Return (x, y) of the center of cell containing provided text 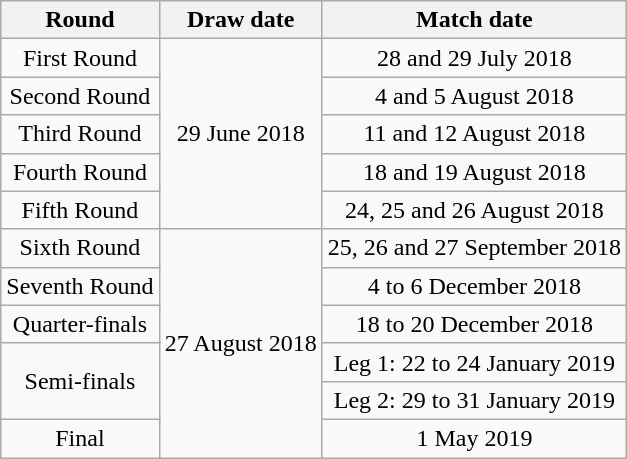
Semi-finals (80, 381)
First Round (80, 58)
Final (80, 438)
Third Round (80, 134)
24, 25 and 26 August 2018 (474, 210)
11 and 12 August 2018 (474, 134)
Sixth Round (80, 248)
Leg 2: 29 to 31 January 2019 (474, 400)
Round (80, 20)
4 to 6 December 2018 (474, 286)
29 June 2018 (240, 134)
1 May 2019 (474, 438)
Quarter-finals (80, 324)
Fifth Round (80, 210)
Draw date (240, 20)
Fourth Round (80, 172)
Seventh Round (80, 286)
28 and 29 July 2018 (474, 58)
27 August 2018 (240, 343)
18 to 20 December 2018 (474, 324)
Match date (474, 20)
25, 26 and 27 September 2018 (474, 248)
Leg 1: 22 to 24 January 2019 (474, 362)
4 and 5 August 2018 (474, 96)
18 and 19 August 2018 (474, 172)
Second Round (80, 96)
